Return (X, Y) of the center of cell containing provided text 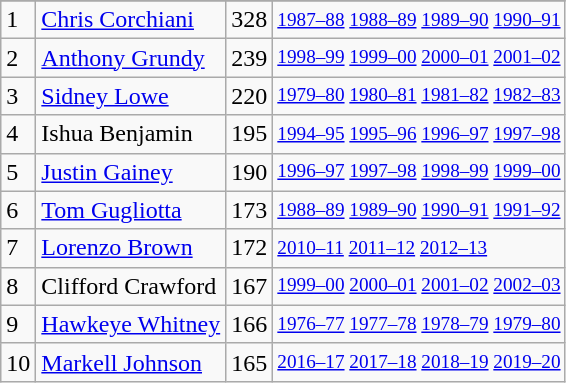
173 (250, 210)
2016–17 2017–18 2018–19 2019–20 (419, 362)
172 (250, 248)
1976–77 1977–78 1978–79 1979–80 (419, 324)
2010–11 2011–12 2012–13 (419, 248)
190 (250, 172)
167 (250, 286)
10 (18, 362)
Ishua Benjamin (131, 134)
239 (250, 58)
2 (18, 58)
Tom Gugliotta (131, 210)
1999–00 2000–01 2001–02 2002–03 (419, 286)
6 (18, 210)
Hawkeye Whitney (131, 324)
1979–80 1980–81 1981–82 1982–83 (419, 96)
3 (18, 96)
166 (250, 324)
1996–97 1997–98 1998–99 1999–00 (419, 172)
220 (250, 96)
Sidney Lowe (131, 96)
Clifford Crawford (131, 286)
7 (18, 248)
1994–95 1995–96 1996–97 1997–98 (419, 134)
Markell Johnson (131, 362)
1988–89 1989–90 1990–91 1991–92 (419, 210)
8 (18, 286)
5 (18, 172)
Justin Gainey (131, 172)
1998–99 1999–00 2000–01 2001–02 (419, 58)
1 (18, 20)
Lorenzo Brown (131, 248)
165 (250, 362)
Chris Corchiani (131, 20)
9 (18, 324)
Anthony Grundy (131, 58)
4 (18, 134)
195 (250, 134)
328 (250, 20)
1987–88 1988–89 1989–90 1990–91 (419, 20)
